Locate the cell with the specified text and output its [X, Y] center coordinate. 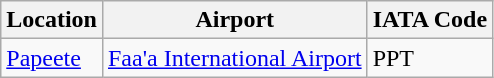
Location [52, 20]
PPT [430, 58]
Airport [234, 20]
IATA Code [430, 20]
Faa'a International Airport [234, 58]
Papeete [52, 58]
